Capture the cell that displays the provided text and extract its [x, y] central coordinate. 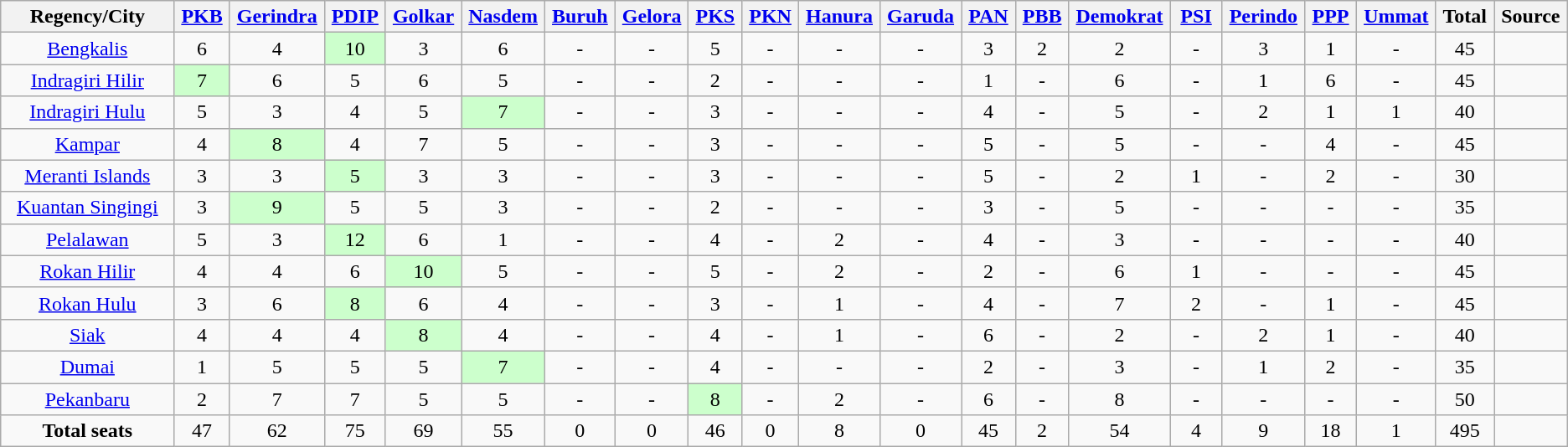
Buruh [580, 17]
47 [202, 431]
PKB [202, 17]
55 [503, 431]
Bengkalis [87, 49]
Pelalawan [87, 239]
PDIP [355, 17]
PKN [771, 17]
Meranti Islands [87, 176]
PAN [988, 17]
69 [423, 431]
Source [1531, 17]
Demokrat [1119, 17]
Indragiri Hilir [87, 80]
Perindo [1263, 17]
75 [355, 431]
Siak [87, 335]
Rokan Hilir [87, 271]
Indragiri Hulu [87, 112]
Dumai [87, 367]
Total [1465, 17]
PKS [715, 17]
62 [276, 431]
Pekanbaru [87, 399]
Garuda [921, 17]
Total seats [87, 431]
46 [715, 431]
Rokan Hulu [87, 303]
30 [1465, 176]
Ummat [1396, 17]
PSI [1196, 17]
PBB [1042, 17]
PPP [1330, 17]
495 [1465, 431]
Golkar [423, 17]
54 [1119, 431]
18 [1330, 431]
50 [1465, 399]
Nasdem [503, 17]
Kuantan Singingi [87, 208]
Kampar [87, 144]
Regency/City [87, 17]
Gerindra [276, 17]
Hanura [839, 17]
12 [355, 239]
Gelora [652, 17]
